Return the [x, y] coordinate for the center point of the cell that contains the specified text.  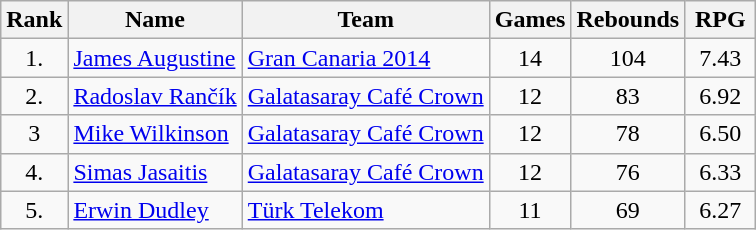
Gran Canaria 2014 [366, 58]
3 [34, 134]
2. [34, 96]
1. [34, 58]
Games [530, 20]
Rank [34, 20]
69 [628, 210]
6.33 [720, 172]
Erwin Dudley [155, 210]
Mike Wilkinson [155, 134]
Simas Jasaitis [155, 172]
6.50 [720, 134]
5. [34, 210]
Radoslav Rančík [155, 96]
104 [628, 58]
78 [628, 134]
7.43 [720, 58]
76 [628, 172]
James Augustine [155, 58]
Name [155, 20]
83 [628, 96]
11 [530, 210]
6.27 [720, 210]
6.92 [720, 96]
RPG [720, 20]
Team [366, 20]
Türk Telekom [366, 210]
14 [530, 58]
Rebounds [628, 20]
4. [34, 172]
